Identify which cell holds the provided text, then report its [X, Y] central coordinate. 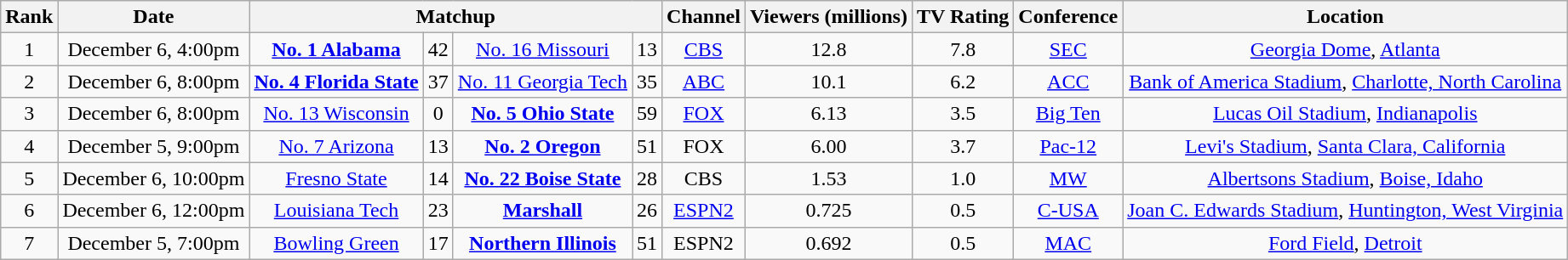
Date [153, 17]
No. 1 Alabama [336, 49]
Location [1345, 17]
Conference [1068, 17]
TV Rating [962, 17]
Viewers (millions) [828, 17]
7 [29, 243]
Georgia Dome, Atlanta [1345, 49]
0.725 [828, 211]
0.692 [828, 243]
3.5 [962, 114]
Joan C. Edwards Stadium, Huntington, West Virginia [1345, 211]
Levi's Stadium, Santa Clara, California [1345, 146]
No. 7 Arizona [336, 146]
14 [438, 178]
3.7 [962, 146]
December 6, 12:00pm [153, 211]
No. 2 Oregon [542, 146]
No. 13 Wisconsin [336, 114]
17 [438, 243]
Northern Illinois [542, 243]
Louisiana Tech [336, 211]
MAC [1068, 243]
6.2 [962, 82]
1.0 [962, 178]
5 [29, 178]
December 5, 9:00pm [153, 146]
Bowling Green [336, 243]
6.13 [828, 114]
0 [438, 114]
Channel [704, 17]
Marshall [542, 211]
4 [29, 146]
26 [647, 211]
Matchup [456, 17]
2 [29, 82]
Big Ten [1068, 114]
12.8 [828, 49]
SEC [1068, 49]
35 [647, 82]
December 5, 7:00pm [153, 243]
Bank of America Stadium, Charlotte, North Carolina [1345, 82]
No. 22 Boise State [542, 178]
59 [647, 114]
Lucas Oil Stadium, Indianapolis [1345, 114]
Pac-12 [1068, 146]
No. 16 Missouri [542, 49]
December 6, 4:00pm [153, 49]
7.8 [962, 49]
C-USA [1068, 211]
No. 11 Georgia Tech [542, 82]
Fresno State [336, 178]
10.1 [828, 82]
1.53 [828, 178]
Ford Field, Detroit [1345, 243]
42 [438, 49]
1 [29, 49]
No. 4 Florida State [336, 82]
6 [29, 211]
ACC [1068, 82]
Albertsons Stadium, Boise, Idaho [1345, 178]
ABC [704, 82]
MW [1068, 178]
December 6, 10:00pm [153, 178]
Rank [29, 17]
6.00 [828, 146]
No. 5 Ohio State [542, 114]
3 [29, 114]
37 [438, 82]
23 [438, 211]
28 [647, 178]
